Identify which cell holds the provided text, then report its [X, Y] central coordinate. 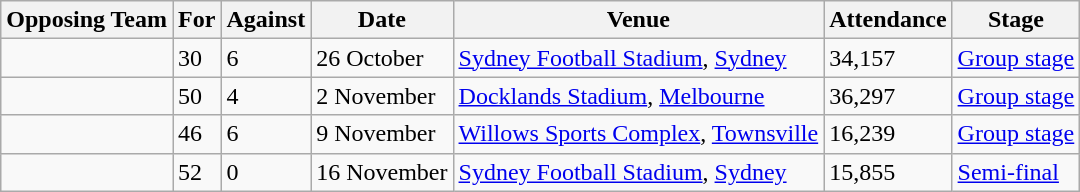
34,157 [888, 58]
15,855 [888, 172]
0 [266, 172]
16 November [382, 172]
50 [197, 96]
16,239 [888, 134]
Against [266, 20]
Venue [638, 20]
26 October [382, 58]
9 November [382, 134]
2 November [382, 96]
For [197, 20]
Willows Sports Complex, Townsville [638, 134]
52 [197, 172]
46 [197, 134]
30 [197, 58]
Docklands Stadium, Melbourne [638, 96]
Stage [1016, 20]
Semi-final [1016, 172]
Opposing Team [87, 20]
Date [382, 20]
4 [266, 96]
36,297 [888, 96]
Attendance [888, 20]
